For the text-containing cell, return its midpoint in (x, y) coordinate format. 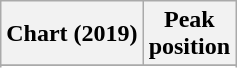
Chart (2019) (72, 34)
Peak position (189, 34)
